Locate the cell with the specified text and output its [X, Y] center coordinate. 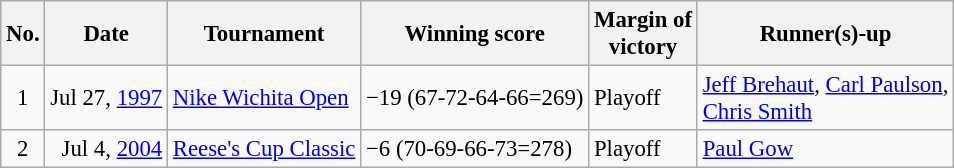
Runner(s)-up [825, 34]
−19 (67-72-64-66=269) [475, 98]
Margin ofvictory [644, 34]
Tournament [264, 34]
1 [23, 98]
2 [23, 149]
Reese's Cup Classic [264, 149]
Jeff Brehaut, Carl Paulson, Chris Smith [825, 98]
Nike Wichita Open [264, 98]
−6 (70-69-66-73=278) [475, 149]
No. [23, 34]
Date [106, 34]
Paul Gow [825, 149]
Jul 4, 2004 [106, 149]
Jul 27, 1997 [106, 98]
Winning score [475, 34]
